Provide the (X, Y) coordinate of the cell's center where the given text is located.  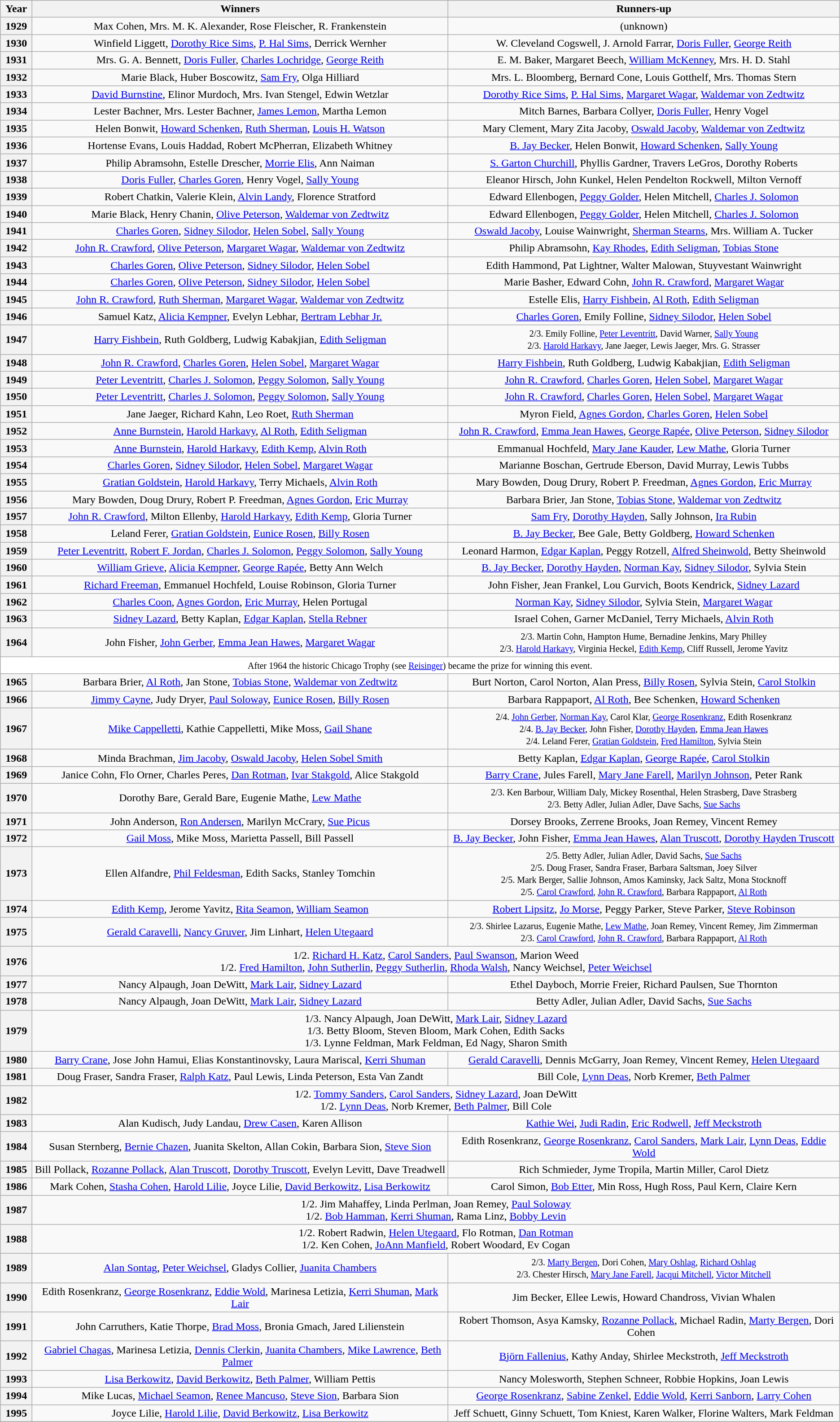
Marie Black, Henry Chanin, Olive Peterson, Waldemar von Zedtwitz (240, 214)
Gerald Caravelli, Dennis McGarry, Joan Remey, Vincent Remey, Helen Utegaard (643, 1060)
Edith Rosenkranz, George Rosenkranz, Carol Sanders, Mark Lair, Lynn Deas, Eddie Wold (643, 1146)
Barbara Brier, Al Roth, Jan Stone, Tobias Stone, Waldemar von Zedtwitz (240, 682)
Winfield Liggett, Dorothy Rice Sims, P. Hal Sims, Derrick Wernher (240, 43)
Max Cohen, Mrs. M. K. Alexander, Rose Fleischer, R. Frankenstein (240, 26)
1993 (16, 1379)
Samuel Katz, Alicia Kempner, Evelyn Lebhar, Bertram Lebhar Jr. (240, 316)
1986 (16, 1186)
1980 (16, 1060)
John Fisher, Jean Frankel, Lou Gurvich, Boots Kendrick, Sidney Lazard (643, 585)
1940 (16, 214)
1972 (16, 838)
Alan Sontag, Peter Weichsel, Gladys Collier, Juanita Chambers (240, 1268)
1931 (16, 60)
W. Cleveland Cogswell, J. Arnold Farrar, Doris Fuller, George Reith (643, 43)
Robert Thomson, Asya Kamsky, Rozanne Pollack, Michael Radin, Marty Bergen, Dori Cohen (643, 1327)
1938 (16, 180)
Joyce Lilie, Harold Lilie, David Berkowitz, Lisa Berkowitz (240, 1413)
Sidney Lazard, Betty Kaplan, Edgar Kaplan, Stella Rebner (240, 619)
Doris Fuller, Charles Goren, Henry Vogel, Sally Young (240, 180)
1934 (16, 111)
After 1964 the historic Chicago Trophy (see Reisinger) became the prize for winning this event. (420, 665)
Mrs. L. Bloomberg, Bernard Cone, Louis Gotthelf, Mrs. Thomas Stern (643, 77)
1955 (16, 482)
John Anderson, Ron Andersen, Marilyn McCrary, Sue Picus (240, 821)
Israel Cohen, Garner McDaniel, Terry Michaels, Alvin Roth (643, 619)
Emmanual Hochfeld, Mary Jane Kauder, Lew Mathe, Gloria Turner (643, 448)
1936 (16, 145)
Oswald Jacoby, Louise Wainwright, Sherman Stearns, Mrs. William A. Tucker (643, 231)
1949 (16, 380)
Dorothy Rice Sims, P. Hal Sims, Margaret Wagar, Waldemar von Zedtwitz (643, 94)
1994 (16, 1396)
1948 (16, 363)
Ethel Dayboch, Morrie Freier, Richard Paulsen, Sue Thornton (643, 984)
1989 (16, 1268)
Charles Coon, Agnes Gordon, Eric Murray, Helen Portugal (240, 602)
Lester Bachner, Mrs. Lester Bachner, James Lemon, Martha Lemon (240, 111)
1963 (16, 619)
Dorsey Brooks, Zerrene Brooks, Joan Remey, Vincent Remey (643, 821)
Doug Fraser, Sandra Fraser, Ralph Katz, Paul Lewis, Linda Peterson, Esta Van Zandt (240, 1077)
Rich Schmieder, Jyme Tropila, Martin Miller, Carol Dietz (643, 1169)
2/3. Marty Bergen, Dori Cohen, Mary Oshlag, Richard Oshlag 2/3. Chester Hirsch, Mary Jane Farell, Jacqui Mitchell, Victor Mitchell (643, 1268)
Marie Black, Huber Boscowitz, Sam Fry, Olga Hilliard (240, 77)
1956 (16, 500)
Winners (240, 9)
John R. Crawford, Milton Ellenby, Harold Harkavy, Edith Kemp, Gloria Turner (240, 517)
Jimmy Cayne, Judy Dryer, Paul Soloway, Eunice Rosen, Billy Rosen (240, 699)
Mike Cappelletti, Kathie Cappelletti, Mike Moss, Gail Shane (240, 729)
Minda Brachman, Jim Jacoby, Oswald Jacoby, Helen Sobel Smith (240, 758)
1975 (16, 932)
1946 (16, 316)
1985 (16, 1169)
Charles Goren, Sidney Silodor, Helen Sobel, Sally Young (240, 231)
1970 (16, 798)
Marie Basher, Edward Cohn, John R. Crawford, Margaret Wagar (643, 282)
1968 (16, 758)
Anne Burnstein, Harold Harkavy, Edith Kemp, Alvin Roth (240, 448)
1943 (16, 265)
John R. Crawford, Ruth Sherman, Margaret Wagar, Waldemar von Zedtwitz (240, 299)
Peter Leventritt, Robert F. Jordan, Charles J. Solomon, Peggy Solomon, Sally Young (240, 551)
1950 (16, 397)
Mike Lucas, Michael Seamon, Renee Mancuso, Steve Sion, Barbara Sion (240, 1396)
1941 (16, 231)
Susan Sternberg, Bernie Chazen, Juanita Skelton, Allan Cokin, Barbara Sion, Steve Sion (240, 1146)
2/3. Ken Barbour, William Daly, Mickey Rosenthal, Helen Strasberg, Dave Strasberg 2/3. Betty Adler, Julian Adler, Dave Sachs, Sue Sachs (643, 798)
Charles Goren, Emily Folline, Sidney Silodor, Helen Sobel (643, 316)
David Burnstine, Elinor Murdoch, Mrs. Ivan Stengel, Edwin Wetzlar (240, 94)
Bill Cole, Lynn Deas, Norb Kremer, Beth Palmer (643, 1077)
Barry Crane, Jules Farell, Mary Jane Farell, Marilyn Johnson, Peter Rank (643, 775)
Betty Kaplan, Edgar Kaplan, George Rapée, Carol Stolkin (643, 758)
1977 (16, 984)
1/2. Tommy Sanders, Carol Sanders, Sidney Lazard, Joan DeWitt 1/2. Lynn Deas, Norb Kremer, Beth Palmer, Bill Cole (436, 1100)
1992 (16, 1356)
1966 (16, 699)
Gabriel Chagas, Marinesa Letizia, Dennis Clerkin, Juanita Chambers, Mike Lawrence, Beth Palmer (240, 1356)
Barry Crane, Jose John Hamui, Elias Konstantinovsky, Laura Mariscal, Kerri Shuman (240, 1060)
1953 (16, 448)
Jeff Schuett, Ginny Schuett, Tom Kniest, Karen Walker, Florine Walters, Mark Feldman (643, 1413)
1988 (16, 1239)
Philip Abramsohn, Estelle Drescher, Morrie Elis, Ann Naiman (240, 162)
1995 (16, 1413)
Norman Kay, Sidney Silodor, Sylvia Stein, Margaret Wagar (643, 602)
S. Garton Churchill, Phyllis Gardner, Travers LeGros, Dorothy Roberts (643, 162)
Hortense Evans, Louis Haddad, Robert McPherran, Elizabeth Whitney (240, 145)
1947 (16, 339)
1961 (16, 585)
E. M. Baker, Margaret Beech, William McKenney, Mrs. H. D. Stahl (643, 60)
Richard Freeman, Emmanuel Hochfeld, Louise Robinson, Gloria Turner (240, 585)
Jane Jaeger, Richard Kahn, Leo Roet, Ruth Sherman (240, 414)
1971 (16, 821)
Ellen Alfandre, Phil Feldesman, Edith Sacks, Stanley Tomchin (240, 873)
Lisa Berkowitz, David Berkowitz, Beth Palmer, William Pettis (240, 1379)
Sam Fry, Dorothy Hayden, Sally Johnson, Ira Rubin (643, 517)
1979 (16, 1031)
Burt Norton, Carol Norton, Alan Press, Billy Rosen, Sylvia Stein, Carol Stolkin (643, 682)
1969 (16, 775)
1939 (16, 197)
1957 (16, 517)
B. Jay Becker, John Fisher, Emma Jean Hawes, Alan Truscott, Dorothy Hayden Truscott (643, 838)
Carol Simon, Bob Etter, Min Ross, Hugh Ross, Paul Kern, Claire Kern (643, 1186)
1942 (16, 248)
Runners-up (643, 9)
1984 (16, 1146)
1944 (16, 282)
Gail Moss, Mike Moss, Marietta Passell, Bill Passell (240, 838)
1/2. Jim Mahaffey, Linda Perlman, Joan Remey, Paul Soloway 1/2. Bob Hamman, Kerri Shuman, Rama Linz, Bobby Levin (436, 1209)
Charles Goren, Sidney Silodor, Helen Sobel, Margaret Wagar (240, 465)
1990 (16, 1297)
John Fisher, John Gerber, Emma Jean Hawes, Margaret Wagar (240, 642)
1964 (16, 642)
Year (16, 9)
1962 (16, 602)
(unknown) (643, 26)
B. Jay Becker, Dorothy Hayden, Norman Kay, Sidney Silodor, Sylvia Stein (643, 568)
John R. Crawford, Olive Peterson, Margaret Wagar, Waldemar von Zedtwitz (240, 248)
Kathie Wei, Judi Radin, Eric Rodwell, Jeff Meckstroth (643, 1123)
1978 (16, 1001)
Myron Field, Agnes Gordon, Charles Goren, Helen Sobel (643, 414)
1/2. Robert Radwin, Helen Utegaard, Flo Rotman, Dan Rotman 1/2. Ken Cohen, JoAnn Manfield, Robert Woodard, Ev Cogan (436, 1239)
1981 (16, 1077)
1945 (16, 299)
Robert Chatkin, Valerie Klein, Alvin Landy, Florence Stratford (240, 197)
George Rosenkranz, Sabine Zenkel, Eddie Wold, Kerri Sanborn, Larry Cohen (643, 1396)
1982 (16, 1100)
Bill Pollack, Rozanne Pollack, Alan Truscott, Dorothy Truscott, Evelyn Levitt, Dave Treadwell (240, 1169)
Jim Becker, Ellee Lewis, Howard Chandross, Vivian Whalen (643, 1297)
John Carruthers, Katie Thorpe, Brad Moss, Bronia Gmach, Jared Lilienstein (240, 1327)
1976 (16, 961)
Edith Rosenkranz, George Rosenkranz, Eddie Wold, Marinesa Letizia, Kerri Shuman, Mark Lair (240, 1297)
1967 (16, 729)
Mary Clement, Mary Zita Jacoby, Oswald Jacoby, Waldemar von Zedtwitz (643, 128)
Barbara Brier, Jan Stone, Tobias Stone, Waldemar von Zedtwitz (643, 500)
Anne Burnstein, Harold Harkavy, Al Roth, Edith Seligman (240, 431)
Barbara Rappaport, Al Roth, Bee Schenken, Howard Schenken (643, 699)
1958 (16, 534)
Betty Adler, Julian Adler, David Sachs, Sue Sachs (643, 1001)
Nancy Molesworth, Stephen Schneer, Robbie Hopkins, Joan Lewis (643, 1379)
1933 (16, 94)
Dorothy Bare, Gerald Bare, Eugenie Mathe, Lew Mathe (240, 798)
Estelle Elis, Harry Fishbein, Al Roth, Edith Seligman (643, 299)
1952 (16, 431)
2/3. Martin Cohn, Hampton Hume, Bernadine Jenkins, Mary Philley 2/3. Harold Harkavy, Virginia Heckel, Edith Kemp, Cliff Russell, Jerome Yavitz (643, 642)
John R. Crawford, Emma Jean Hawes, George Rapée, Olive Peterson, Sidney Silodor (643, 431)
William Grieve, Alicia Kempner, George Rapée, Betty Ann Welch (240, 568)
1932 (16, 77)
1930 (16, 43)
Mrs. G. A. Bennett, Doris Fuller, Charles Lochridge, George Reith (240, 60)
1973 (16, 873)
Mitch Barnes, Barbara Collyer, Doris Fuller, Henry Vogel (643, 111)
Alan Kudisch, Judy Landau, Drew Casen, Karen Allison (240, 1123)
1983 (16, 1123)
1974 (16, 909)
B. Jay Becker, Helen Bonwit, Howard Schenken, Sally Young (643, 145)
1951 (16, 414)
Marianne Boschan, Gertrude Eberson, David Murray, Lewis Tubbs (643, 465)
Robert Lipsitz, Jo Morse, Peggy Parker, Steve Parker, Steve Robinson (643, 909)
Björn Fallenius, Kathy Anday, Shirlee Meckstroth, Jeff Meckstroth (643, 1356)
1960 (16, 568)
2/3. Emily Folline, Peter Leventritt, David Warner, Sally Young 2/3. Harold Harkavy, Jane Jaeger, Lewis Jaeger, Mrs. G. Strasser (643, 339)
Gratian Goldstein, Harold Harkavy, Terry Michaels, Alvin Roth (240, 482)
1937 (16, 162)
Edith Kemp, Jerome Yavitz, Rita Seamon, William Seamon (240, 909)
Janice Cohn, Flo Orner, Charles Peres, Dan Rotman, Ivar Stakgold, Alice Stakgold (240, 775)
1987 (16, 1209)
B. Jay Becker, Bee Gale, Betty Goldberg, Howard Schenken (643, 534)
Mark Cohen, Stasha Cohen, Harold Lilie, Joyce Lilie, David Berkowitz, Lisa Berkowitz (240, 1186)
1965 (16, 682)
1959 (16, 551)
1935 (16, 128)
Edith Hammond, Pat Lightner, Walter Malowan, Stuyvestant Wainwright (643, 265)
1991 (16, 1327)
1954 (16, 465)
Leland Ferer, Gratian Goldstein, Eunice Rosen, Billy Rosen (240, 534)
Helen Bonwit, Howard Schenken, Ruth Sherman, Louis H. Watson (240, 128)
Eleanor Hirsch, John Kunkel, Helen Pendelton Rockwell, Milton Vernoff (643, 180)
Philip Abramsohn, Kay Rhodes, Edith Seligman, Tobias Stone (643, 248)
Leonard Harmon, Edgar Kaplan, Peggy Rotzell, Alfred Sheinwold, Betty Sheinwold (643, 551)
Gerald Caravelli, Nancy Gruver, Jim Linhart, Helen Utegaard (240, 932)
1929 (16, 26)
